Capture the cell that displays the provided text and extract its [x, y] central coordinate. 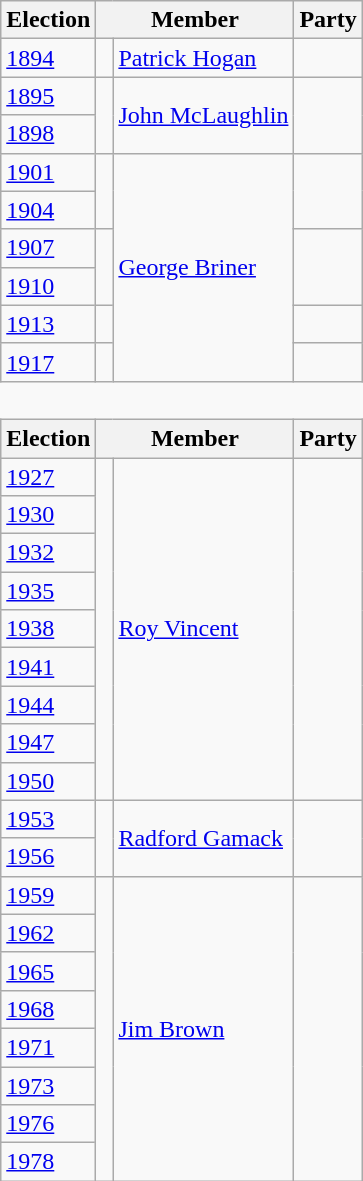
Patrick Hogan [204, 58]
Roy Vincent [204, 630]
1910 [48, 286]
1927 [48, 477]
1944 [48, 705]
1973 [48, 1085]
Jim Brown [204, 1028]
1932 [48, 553]
1965 [48, 971]
1978 [48, 1162]
1962 [48, 933]
1935 [48, 591]
1901 [48, 172]
1913 [48, 324]
1895 [48, 96]
John McLaughlin [204, 115]
1953 [48, 819]
Radford Gamack [204, 838]
1930 [48, 515]
1898 [48, 134]
1956 [48, 857]
1947 [48, 743]
1907 [48, 248]
George Briner [204, 267]
1971 [48, 1047]
1950 [48, 781]
1938 [48, 629]
1959 [48, 895]
1917 [48, 362]
1941 [48, 667]
1904 [48, 210]
1976 [48, 1124]
1894 [48, 58]
1968 [48, 1009]
